Detect which cell encompasses the target text, then output its (x, y) center coordinate. 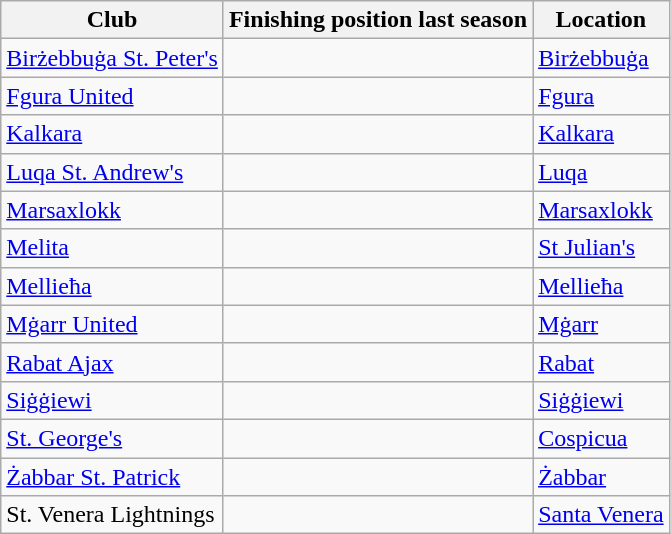
Żabbar (602, 477)
Mġarr United (112, 324)
St. Venera Lightnings (112, 515)
Club (112, 20)
Melita (112, 248)
Fgura United (112, 96)
Birżebbuġa St. Peter's (112, 58)
Fgura (602, 96)
St. George's (112, 438)
Mġarr (602, 324)
Santa Venera (602, 515)
Luqa St. Andrew's (112, 172)
Location (602, 20)
Birżebbuġa (602, 58)
St Julian's (602, 248)
Rabat (602, 362)
Rabat Ajax (112, 362)
Cospicua (602, 438)
Finishing position last season (378, 20)
Luqa (602, 172)
Żabbar St. Patrick (112, 477)
